From the cell containing the given text, extract its center point as [x, y] coordinate. 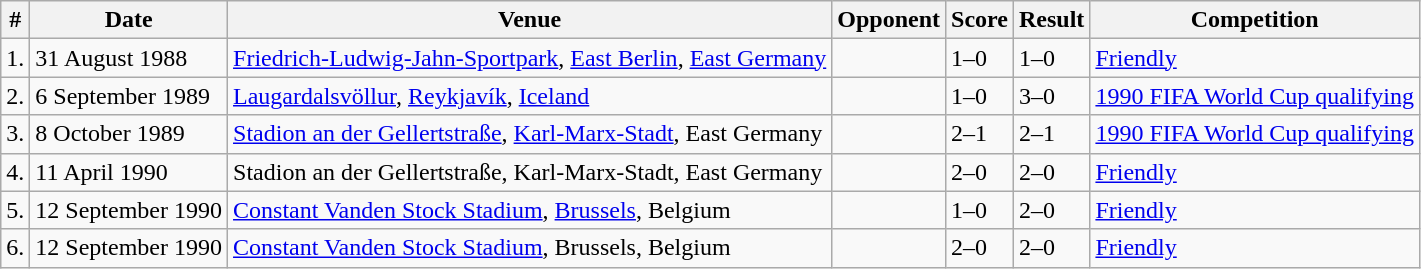
11 April 1990 [129, 172]
4. [16, 172]
31 August 1988 [129, 58]
Date [129, 20]
3–0 [1051, 96]
Score [980, 20]
6. [16, 248]
Friedrich-Ludwig-Jahn-Sportpark, East Berlin, East Germany [530, 58]
Venue [530, 20]
Result [1051, 20]
Opponent [889, 20]
6 September 1989 [129, 96]
1. [16, 58]
2. [16, 96]
# [16, 20]
5. [16, 210]
8 October 1989 [129, 134]
Laugardalsvöllur, Reykjavík, Iceland [530, 96]
Competition [1255, 20]
3. [16, 134]
